Extract the (X, Y) coordinate from the center of the cell holding the provided text.  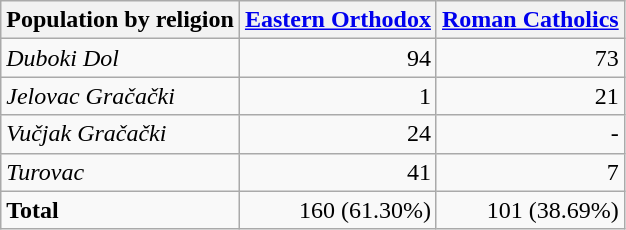
94 (338, 58)
1 (338, 96)
Vučjak Gračački (120, 134)
- (530, 134)
Jelovac Gračački (120, 96)
101 (38.69%) (530, 210)
160 (61.30%) (338, 210)
41 (338, 172)
Eastern Orthodox (338, 20)
Total (120, 210)
73 (530, 58)
21 (530, 96)
24 (338, 134)
Population by religion (120, 20)
Duboki Dol (120, 58)
Turovac (120, 172)
7 (530, 172)
Roman Catholics (530, 20)
